From the cell containing the given text, extract its center point as [X, Y] coordinate. 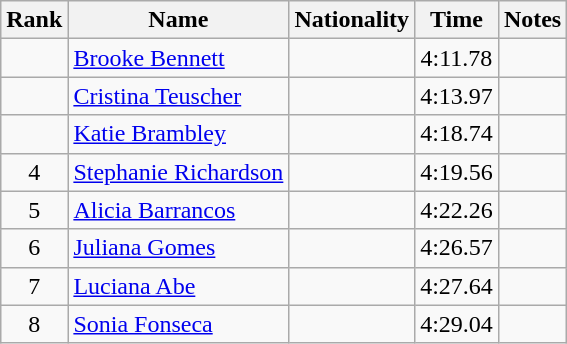
7 [34, 286]
Luciana Abe [178, 286]
Alicia Barrancos [178, 210]
5 [34, 210]
Nationality [352, 20]
Juliana Gomes [178, 248]
4:27.64 [457, 286]
Brooke Bennett [178, 58]
Stephanie Richardson [178, 172]
4:22.26 [457, 210]
4:18.74 [457, 134]
Time [457, 20]
4:11.78 [457, 58]
4:19.56 [457, 172]
Notes [532, 20]
8 [34, 324]
6 [34, 248]
Katie Brambley [178, 134]
Name [178, 20]
Rank [34, 20]
4:13.97 [457, 96]
4:26.57 [457, 248]
4:29.04 [457, 324]
Cristina Teuscher [178, 96]
Sonia Fonseca [178, 324]
4 [34, 172]
